Pinpoint the cell where the given text exists, returning its [X, Y] midpoint coordinate. 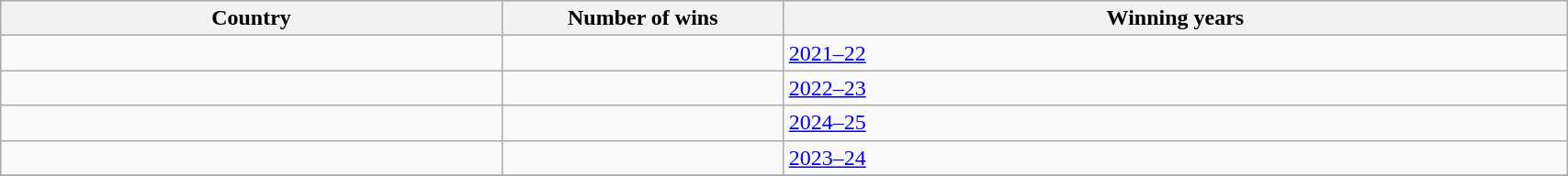
2024–25 [1175, 123]
2023–24 [1175, 158]
Number of wins [643, 18]
Winning years [1175, 18]
Country [252, 18]
2022–23 [1175, 88]
2021–22 [1175, 53]
